From the cell containing the given text, extract its center point as (x, y) coordinate. 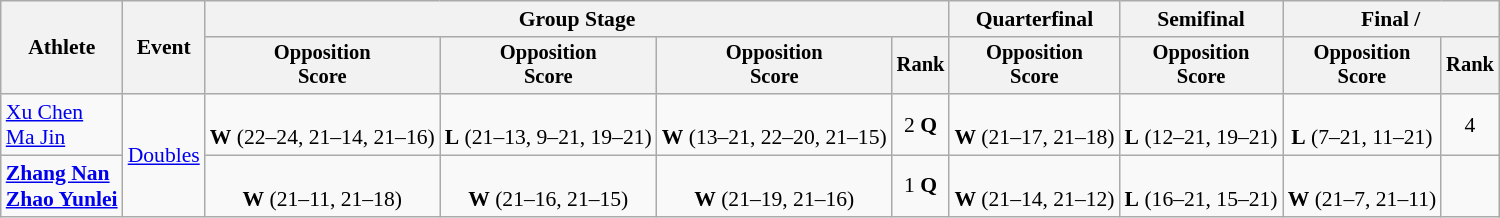
Final / (1391, 19)
L (7–21, 11–21) (1362, 124)
4 (1470, 124)
W (21–19, 21–16) (774, 186)
W (21–7, 21–11) (1362, 186)
W (21–11, 21–18) (322, 186)
Xu ChenMa Jin (62, 124)
L (12–21, 19–21) (1202, 124)
Group Stage (578, 19)
L (16–21, 15–21) (1202, 186)
Doubles (164, 155)
Event (164, 48)
Semifinal (1202, 19)
W (21–17, 21–18) (1034, 124)
1 Q (921, 186)
W (21–16, 21–15) (548, 186)
L (21–13, 9–21, 19–21) (548, 124)
Zhang NanZhao Yunlei (62, 186)
2 Q (921, 124)
Quarterfinal (1034, 19)
W (13–21, 22–20, 21–15) (774, 124)
W (21–14, 21–12) (1034, 186)
Athlete (62, 48)
W (22–24, 21–14, 21–16) (322, 124)
